Output the (x, y) coordinate of the center of the cell containing the given text.  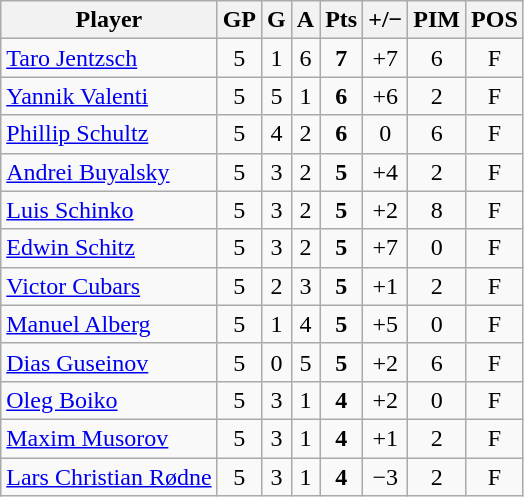
Andrei Buyalsky (109, 172)
Manuel Alberg (109, 324)
A (305, 20)
G (277, 20)
Yannik Valenti (109, 96)
+6 (386, 96)
Luis Schinko (109, 210)
Player (109, 20)
POS (495, 20)
Taro Jentzsch (109, 58)
Dias Guseinov (109, 362)
7 (342, 58)
+5 (386, 324)
Maxim Musorov (109, 438)
Edwin Schitz (109, 248)
Pts (342, 20)
Lars Christian Rødne (109, 477)
+/− (386, 20)
Phillip Schultz (109, 134)
8 (437, 210)
GP (239, 20)
Oleg Boiko (109, 400)
Victor Cubars (109, 286)
+4 (386, 172)
−3 (386, 477)
PIM (437, 20)
